Output the [X, Y] coordinate of the center of the cell containing the given text.  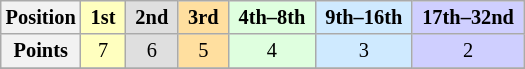
1st [104, 17]
3rd [203, 17]
Position [41, 17]
4th–8th [272, 17]
6 [152, 51]
5 [203, 51]
2nd [152, 17]
3 [364, 51]
4 [272, 51]
2 [468, 51]
7 [104, 51]
Points [41, 51]
17th–32nd [468, 17]
9th–16th [364, 17]
